Find where the given text appears and provide that cell's center as (X, Y) coordinate. 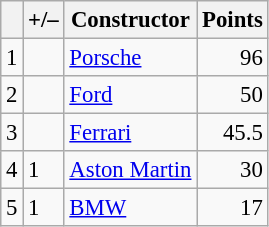
Ford (130, 95)
5 (12, 208)
Points (232, 20)
50 (232, 95)
17 (232, 208)
3 (12, 133)
30 (232, 170)
BMW (130, 208)
+/– (44, 20)
Ferrari (130, 133)
Porsche (130, 58)
Aston Martin (130, 170)
2 (12, 95)
45.5 (232, 133)
4 (12, 170)
Constructor (130, 20)
96 (232, 58)
